Output the [X, Y] coordinate of the center of the cell containing the given text.  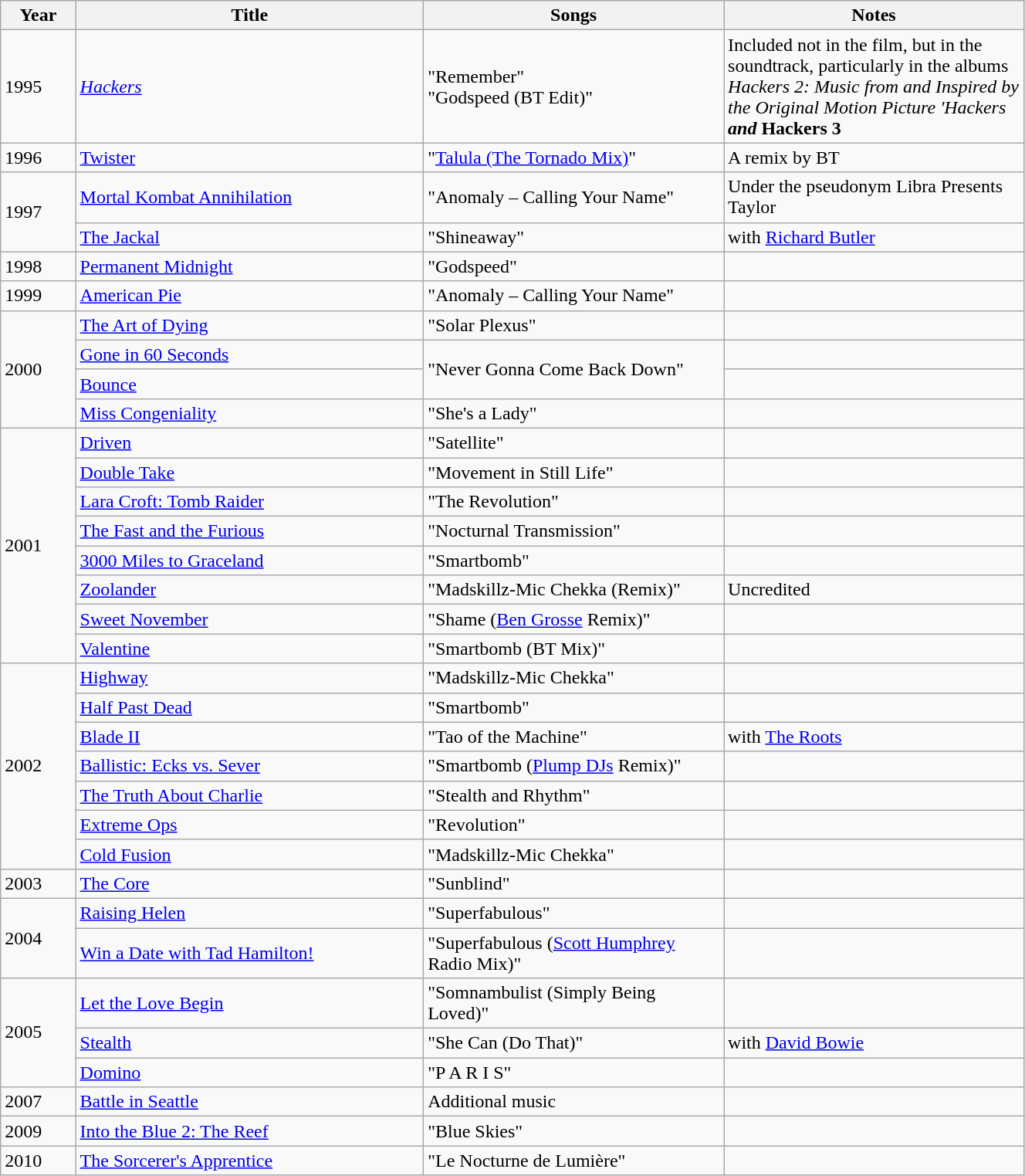
"Shineaway" [574, 237]
2005 [39, 1033]
"The Revolution" [574, 502]
2002 [39, 766]
with The Roots [874, 737]
1998 [39, 266]
"Blue Skies" [574, 1131]
2007 [39, 1102]
Raising Helen [250, 913]
Sweet November [250, 619]
Zoolander [250, 590]
Half Past Dead [250, 707]
1997 [39, 212]
"Solar Plexus" [574, 325]
2003 [39, 883]
with David Bowie [874, 1043]
Extreme Ops [250, 825]
"Revolution" [574, 825]
"Smartbomb (Plump DJs Remix)" [574, 766]
"Tao of the Machine" [574, 737]
Stealth [250, 1043]
"Never Gonna Come Back Down" [574, 369]
Twister [250, 158]
Ballistic: Ecks vs. Sever [250, 766]
2009 [39, 1131]
"Movement in Still Life" [574, 472]
Under the pseudonym Libra Presents Taylor [874, 198]
Notes [874, 15]
Additional music [574, 1102]
Double Take [250, 472]
"Le Nocturne de Lumière" [574, 1161]
3000 Miles to Graceland [250, 561]
"Superfabulous (Scott Humphrey Radio Mix)" [574, 953]
"Sunblind" [574, 883]
"Talula (The Tornado Mix)" [574, 158]
Lara Croft: Tomb Raider [250, 502]
"Satellite" [574, 442]
Blade II [250, 737]
Cold Fusion [250, 854]
American Pie [250, 296]
Uncredited [874, 590]
Domino [250, 1073]
Mortal Kombat Annihilation [250, 198]
The Art of Dying [250, 325]
1995 [39, 86]
Win a Date with Tad Hamilton! [250, 953]
"P A R I S" [574, 1073]
The Sorcerer's Apprentice [250, 1161]
A remix by BT [874, 158]
Bounce [250, 384]
Miss Congeniality [250, 413]
"She Can (Do That)" [574, 1043]
"Shame (Ben Grosse Remix)" [574, 619]
2001 [39, 545]
with Richard Butler [874, 237]
Let the Love Begin [250, 1004]
2004 [39, 937]
Battle in Seattle [250, 1102]
Hackers [250, 86]
Highway [250, 678]
Into the Blue 2: The Reef [250, 1131]
2010 [39, 1161]
Songs [574, 15]
"She's a Lady" [574, 413]
Gone in 60 Seconds [250, 354]
"Superfabulous" [574, 913]
"Remember""Godspeed (BT Edit)" [574, 86]
1999 [39, 296]
"Stealth and Rhythm" [574, 795]
"Godspeed" [574, 266]
The Jackal [250, 237]
The Truth About Charlie [250, 795]
"Madskillz-Mic Chekka (Remix)" [574, 590]
1996 [39, 158]
"Somnambulist (Simply Being Loved)" [574, 1004]
"Nocturnal Transmission" [574, 531]
The Core [250, 883]
The Fast and the Furious [250, 531]
Year [39, 15]
"Smartbomb (BT Mix)" [574, 649]
Valentine [250, 649]
Title [250, 15]
Permanent Midnight [250, 266]
Driven [250, 442]
2000 [39, 369]
